Detect which cell encompasses the target text, then output its [X, Y] center coordinate. 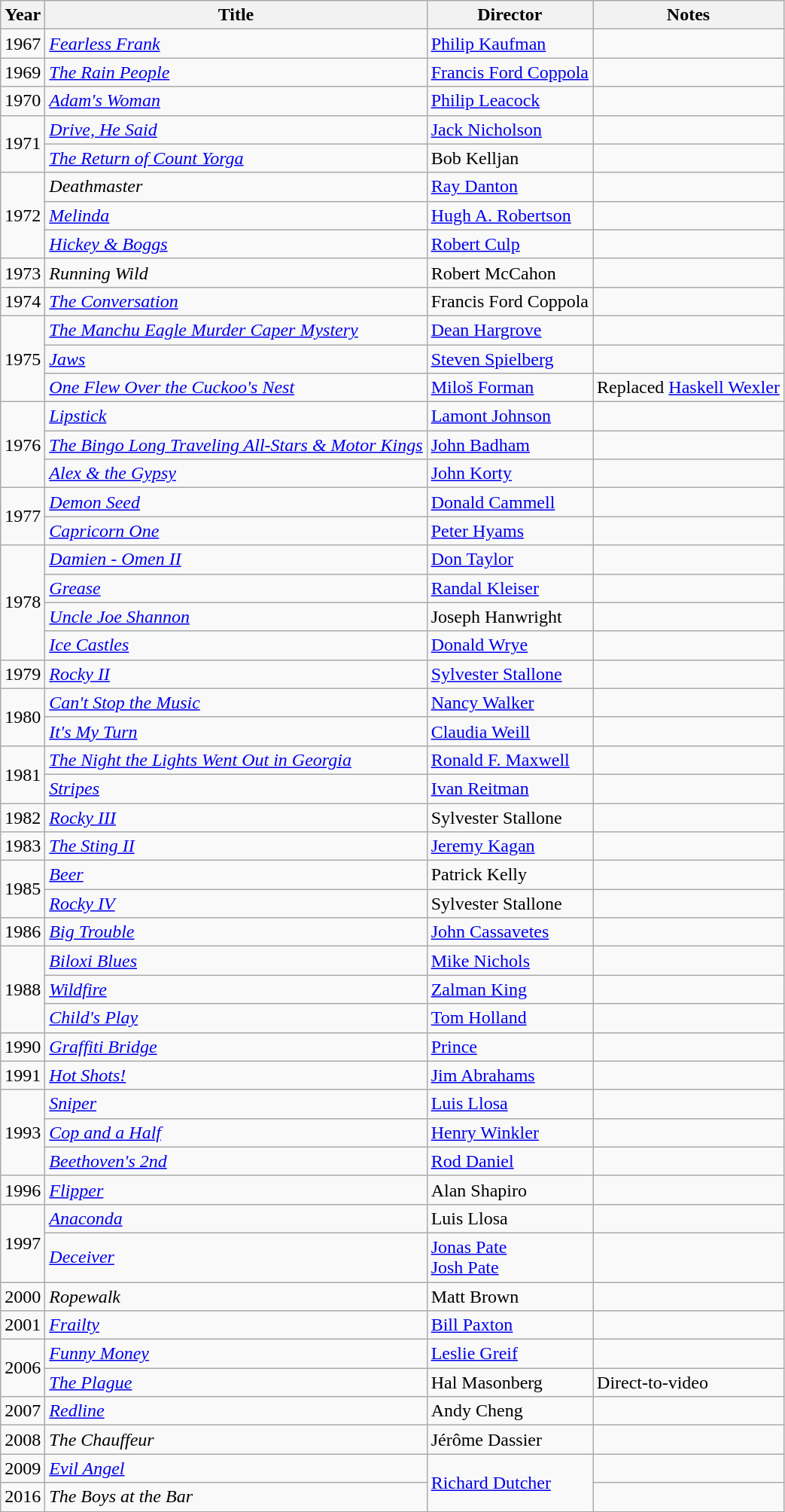
Hickey & Boggs [236, 244]
Jack Nicholson [510, 130]
2007 [23, 1411]
1990 [23, 1047]
Ivan Reitman [510, 788]
Beethoven's 2nd [236, 1161]
1971 [23, 144]
The Rain People [236, 72]
1993 [23, 1132]
Randal Kleiser [510, 588]
Nancy Walker [510, 703]
2009 [23, 1468]
1974 [23, 301]
Beer [236, 875]
Bill Paxton [510, 1325]
1988 [23, 989]
2006 [23, 1368]
Child's Play [236, 1018]
1977 [23, 517]
Anaconda [236, 1218]
2001 [23, 1325]
Replaced Haskell Wexler [689, 388]
Uncle Joe Shannon [236, 617]
John Cassavetes [510, 932]
Matt Brown [510, 1296]
Alex & the Gypsy [236, 474]
Jonas PateJosh Pate [510, 1257]
Notes [689, 15]
Miloš Forman [510, 388]
1976 [23, 445]
2000 [23, 1296]
Sniper [236, 1104]
1972 [23, 215]
Jim Abrahams [510, 1075]
1981 [23, 774]
Alan Shapiro [510, 1190]
Peter Hyams [510, 531]
Ray Danton [510, 187]
Running Wild [236, 273]
Evil Angel [236, 1468]
Ropewalk [236, 1296]
John Korty [510, 474]
1969 [23, 72]
Demon Seed [236, 502]
1979 [23, 674]
1996 [23, 1190]
1997 [23, 1242]
One Flew Over the Cuckoo's Nest [236, 388]
2008 [23, 1440]
Redline [236, 1411]
Leslie Greif [510, 1354]
Mike Nichols [510, 961]
The Boys at the Bar [236, 1497]
Title [236, 15]
The Sting II [236, 846]
Graffiti Bridge [236, 1047]
The Night the Lights Went Out in Georgia [236, 760]
Melinda [236, 215]
Capricorn One [236, 531]
1986 [23, 932]
Frailty [236, 1325]
Director [510, 15]
Jeremy Kagan [510, 846]
The Manchu Eagle Murder Caper Mystery [236, 330]
1980 [23, 717]
The Return of Count Yorga [236, 158]
1991 [23, 1075]
Robert McCahon [510, 273]
1983 [23, 846]
The Bingo Long Traveling All-Stars & Motor Kings [236, 445]
2016 [23, 1497]
1967 [23, 44]
Jérôme Dassier [510, 1440]
Patrick Kelly [510, 875]
Hot Shots! [236, 1075]
Year [23, 15]
Prince [510, 1047]
Rod Daniel [510, 1161]
Claudia Weill [510, 731]
Steven Spielberg [510, 359]
Zalman King [510, 989]
1970 [23, 101]
Donald Wrye [510, 645]
Ronald F. Maxwell [510, 760]
Richard Dutcher [510, 1483]
Wildfire [236, 989]
Stripes [236, 788]
Rocky II [236, 674]
Hal Masonberg [510, 1382]
Don Taylor [510, 559]
Philip Leacock [510, 101]
Philip Kaufman [510, 44]
The Conversation [236, 301]
Rocky III [236, 817]
Bob Kelljan [510, 158]
Flipper [236, 1190]
John Badham [510, 445]
Joseph Hanwright [510, 617]
1975 [23, 358]
Drive, He Said [236, 130]
It's My Turn [236, 731]
Fearless Frank [236, 44]
The Chauffeur [236, 1440]
Direct-to-video [689, 1382]
Robert Culp [510, 244]
1978 [23, 602]
Adam's Woman [236, 101]
Grease [236, 588]
Donald Cammell [510, 502]
Rocky IV [236, 904]
Damien - Omen II [236, 559]
Funny Money [236, 1354]
Lipstick [236, 416]
1985 [23, 889]
Deceiver [236, 1257]
Big Trouble [236, 932]
The Plague [236, 1382]
Dean Hargrove [510, 330]
Hugh A. Robertson [510, 215]
Can't Stop the Music [236, 703]
Henry Winkler [510, 1132]
Cop and a Half [236, 1132]
Lamont Johnson [510, 416]
1982 [23, 817]
Deathmaster [236, 187]
Ice Castles [236, 645]
Biloxi Blues [236, 961]
Andy Cheng [510, 1411]
Jaws [236, 359]
Tom Holland [510, 1018]
1973 [23, 273]
